Detect which cell encompasses the target text, then output its (x, y) center coordinate. 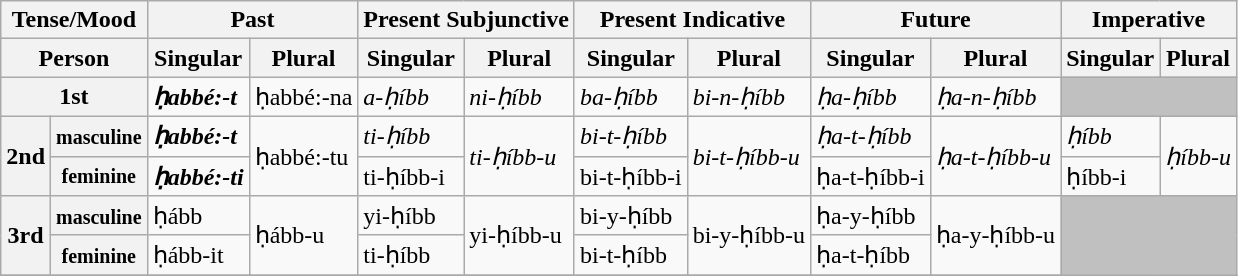
ḥa-ḥíbb (871, 97)
bi-t-ḥíbb-i (630, 176)
ḥabbé:-na (304, 97)
ḥíbb-i (1110, 176)
a-ḥíbb (411, 97)
ḥabbé:-ti (198, 176)
Future (936, 20)
yi-ḥíbb (411, 216)
ḥább-u (304, 236)
ḥább-it (198, 255)
ḥa-y-ḥíbb (871, 216)
2nd (26, 156)
yi-ḥíbb-u (520, 236)
ba-ḥíbb (630, 97)
bi-n-ḥíbb (748, 97)
ti-ḥíbb-u (520, 156)
Tense/Mood (74, 20)
ḥa-t-ḥíbb-u (995, 156)
ḥa-y-ḥíbb-u (995, 236)
Present Indicative (692, 20)
ḥább (198, 216)
1st (74, 97)
Present Subjunctive (466, 20)
bi-y-ḥíbb (630, 216)
3rd (26, 236)
ḥa-n-ḥíbb (995, 97)
Imperative (1149, 20)
ḥíbb (1110, 136)
bi-t-ḥíbb-u (748, 156)
ḥíbb-u (1198, 156)
bi-y-ḥíbb-u (748, 236)
Person (74, 58)
ḥabbé:-tu (304, 156)
ti-ḥíbb-i (411, 176)
ḥa-t-ḥíbb-i (871, 176)
Past (252, 20)
ni-ḥíbb (520, 97)
